Return (x, y) of the center of cell containing provided text 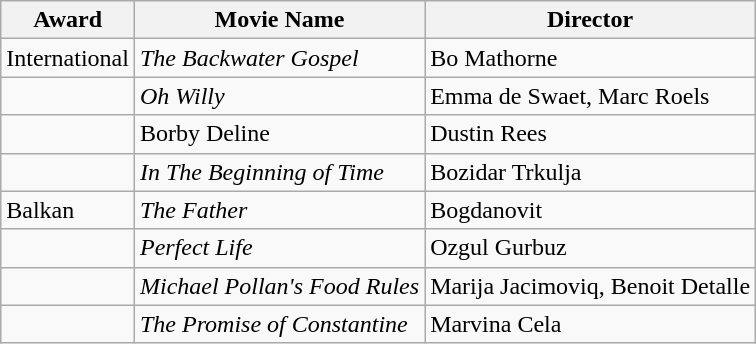
Bo Mathorne (590, 58)
Bogdanovit (590, 210)
Bozidar Trkulja (590, 172)
Dustin Rees (590, 134)
Michael Pollan's Food Rules (279, 286)
Marija Jacimoviq, Benoit Detalle (590, 286)
Movie Name (279, 20)
International (68, 58)
Emma de Swaet, Marc Roels (590, 96)
The Promise of Constantine (279, 324)
Borby Deline (279, 134)
In The Beginning of Time (279, 172)
Oh Willy (279, 96)
Award (68, 20)
Perfect Life (279, 248)
The Father (279, 210)
Balkan (68, 210)
Marvina Cela (590, 324)
Director (590, 20)
Ozgul Gurbuz (590, 248)
The Backwater Gospel (279, 58)
